Return the (X, Y) coordinate for the center point of the cell that contains the specified text.  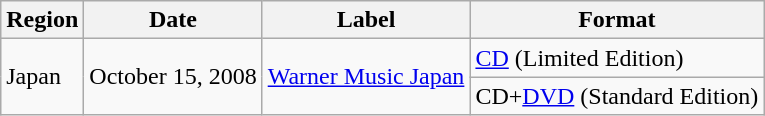
Japan (42, 77)
Format (617, 20)
Label (366, 20)
Warner Music Japan (366, 77)
Date (173, 20)
Region (42, 20)
CD+DVD (Standard Edition) (617, 96)
CD (Limited Edition) (617, 58)
October 15, 2008 (173, 77)
